Return [X, Y] of the center of cell containing provided text 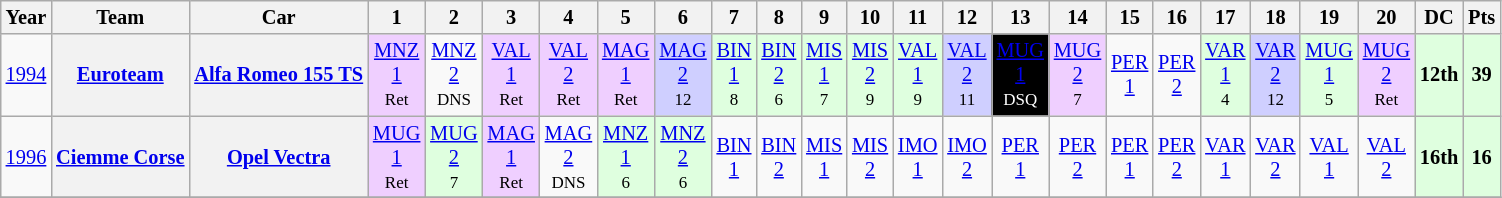
16th [1439, 157]
BIN2 [778, 157]
IMO1 [918, 157]
39 [1482, 75]
MNZ2DNS [454, 75]
Year [26, 17]
MAG2DNS [568, 157]
MNZ16 [626, 157]
IMO2 [966, 157]
Car [278, 17]
MUG1Ret [396, 157]
8 [778, 17]
MIS29 [870, 75]
1994 [26, 75]
1 [396, 17]
DC [1439, 17]
Pts [1482, 17]
MNZ1Ret [396, 75]
13 [1020, 17]
14 [1078, 17]
VAR14 [1225, 75]
BIN26 [778, 75]
VAL1Ret [512, 75]
15 [1130, 17]
2 [454, 17]
MNZ26 [682, 157]
VAR1 [1225, 157]
MIS17 [824, 75]
BIN18 [734, 75]
Euroteam [120, 75]
7 [734, 17]
VAL2Ret [568, 75]
VAR212 [1275, 75]
MIS2 [870, 157]
Team [120, 17]
4 [568, 17]
VAR2 [1275, 157]
VAL19 [918, 75]
9 [824, 17]
MUG1DSQ [1020, 75]
VAL1 [1328, 157]
Ciemme Corse [120, 157]
MUG15 [1328, 75]
VAL211 [966, 75]
12th [1439, 75]
BIN1 [734, 157]
10 [870, 17]
MIS1 [824, 157]
18 [1275, 17]
5 [626, 17]
6 [682, 17]
1996 [26, 157]
VAL2 [1386, 157]
19 [1328, 17]
MUG2Ret [1386, 75]
17 [1225, 17]
20 [1386, 17]
11 [918, 17]
3 [512, 17]
Alfa Romeo 155 TS [278, 75]
12 [966, 17]
Opel Vectra [278, 157]
MAG212 [682, 75]
